Search for the cell housing the specified text and yield its (x, y) center coordinate. 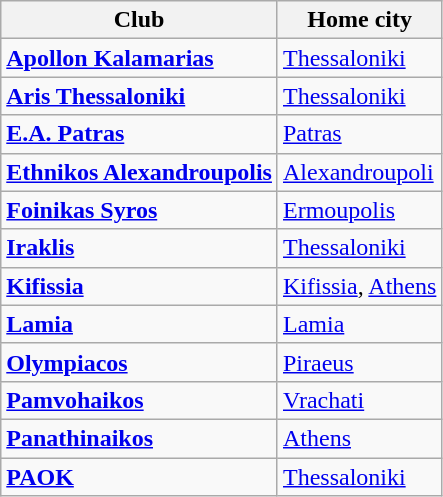
Athens (359, 438)
Patras (359, 134)
Piraeus (359, 362)
Panathinaikos (140, 438)
E.A. Patras (140, 134)
Pamvohaikos (140, 400)
Home city (359, 20)
Alexandroupoli (359, 172)
Club (140, 20)
Apollon Kalamarias (140, 58)
PAOK (140, 477)
Aris Thessaloniki (140, 96)
Kifissia, Athens (359, 286)
Vrachati (359, 400)
Olympiacos (140, 362)
Kifissia (140, 286)
Foinikas Syros (140, 210)
Ethnikos Alexandroupolis (140, 172)
Ermoupolis (359, 210)
Iraklis (140, 248)
